Return [x, y] of the center of cell containing provided text 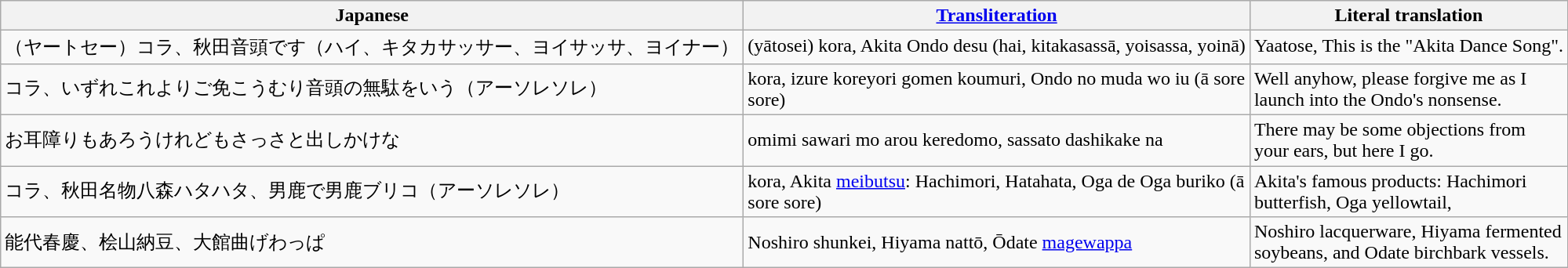
お耳障りもあろうけれどもさっさと出しかけな [372, 139]
(yātosei) kora, Akita Ondo desu (hai, kitakasassā, yoisassa, yoinā) [997, 47]
omimi sawari mo arou keredomo, sassato dashikake na [997, 139]
kora, izure koreyori gomen koumuri, Ondo no muda wo iu (ā sore sore) [997, 89]
コラ、いずれこれよりご免こうむり音頭の無駄をいう（アーソレソレ） [372, 89]
Yaatose, This is the "Akita Dance Song". [1409, 47]
There may be some objections from your ears, but here I go. [1409, 139]
kora, Akita meibutsu: Hachimori, Hatahata, Oga de Oga buriko (ā sore sore) [997, 191]
Literal translation [1409, 16]
Noshiro shunkei, Hiyama nattō, Ōdate magewappa [997, 243]
Well anyhow, please forgive me as I launch into the Ondo's nonsense. [1409, 89]
Noshiro lacquerware, Hiyama fermented soybeans, and Odate birchbark vessels. [1409, 243]
コラ、秋田名物八森ハタハタ、男鹿で男鹿ブリコ（アーソレソレ） [372, 191]
Japanese [372, 16]
能代春慶、桧山納豆、大館曲げわっぱ [372, 243]
Transliteration [997, 16]
（ヤートセー）コラ、秋田音頭です（ハイ、キタカサッサー、ヨイサッサ、ヨイナー） [372, 47]
Akita's famous products: Hachimori butterfish, Oga yellowtail, [1409, 191]
